Search for the cell housing the specified text and yield its (x, y) center coordinate. 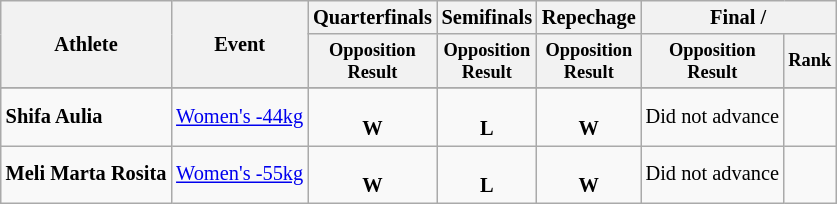
Athlete (86, 44)
Repechage (589, 17)
Final / (738, 17)
Event (240, 44)
Meli Marta Rosita (86, 174)
Women's -44kg (240, 117)
Semifinals (487, 17)
Quarterfinals (372, 17)
Women's -55kg (240, 174)
Rank (810, 61)
Shifa Aulia (86, 117)
